Determine the (x, y) coordinate at the center of the cell enclosing the given text.  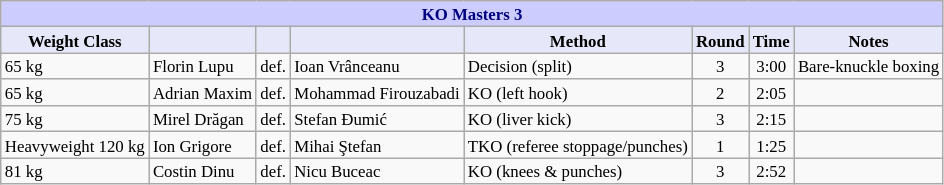
Decision (split) (578, 66)
KO (left hook) (578, 93)
KO Masters 3 (472, 14)
Stefan Đumić (377, 119)
Round (720, 40)
Nicu Buceac (377, 171)
Ion Grigore (202, 145)
Mohammad Firouzabadi (377, 93)
2 (720, 93)
2:52 (772, 171)
Adrian Maxim (202, 93)
KO (liver kick) (578, 119)
Mihai Ştefan (377, 145)
Heavyweight 120 kg (75, 145)
75 kg (75, 119)
Ioan Vrânceanu (377, 66)
Notes (868, 40)
Bare-knuckle boxing (868, 66)
3:00 (772, 66)
TKO (referee stoppage/punches) (578, 145)
KO (knees & punches) (578, 171)
Costin Dinu (202, 171)
2:05 (772, 93)
Time (772, 40)
81 kg (75, 171)
Mirel Drăgan (202, 119)
1:25 (772, 145)
2:15 (772, 119)
1 (720, 145)
Method (578, 40)
Florin Lupu (202, 66)
Weight Class (75, 40)
